Pinpoint the cell where the given text exists, returning its [X, Y] midpoint coordinate. 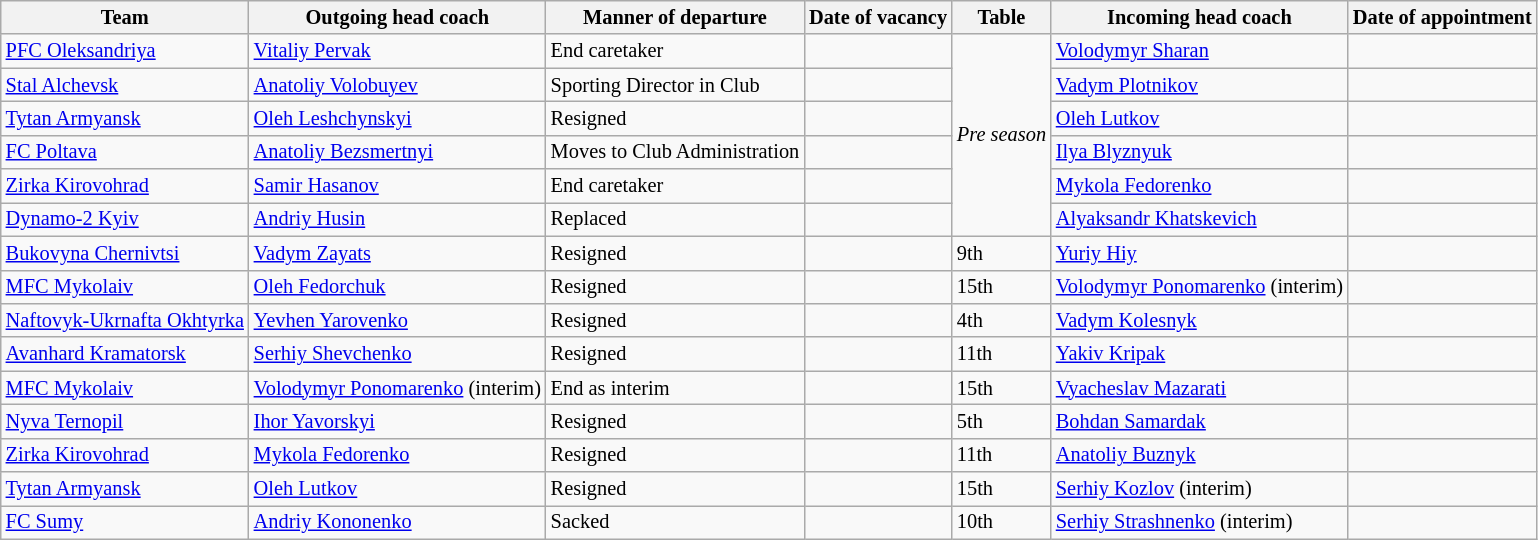
FC Sumy [125, 522]
Vitaliy Pervak [398, 51]
Samir Hasanov [398, 186]
9th [1002, 253]
Outgoing head coach [398, 17]
Sporting Director in Club [675, 85]
Vadym Kolesnyk [1200, 320]
Andriy Husin [398, 219]
Ilya Blyznyuk [1200, 152]
Sacked [675, 522]
Andriy Kononenko [398, 522]
Serhiy Kozlov (interim) [1200, 489]
Stal Alchevsk [125, 85]
Replaced [675, 219]
Dynamo-2 Kyiv [125, 219]
Oleh Fedorchuk [398, 287]
Ihor Yavorskyi [398, 421]
Nyva Ternopil [125, 421]
Anatoliy Buznyk [1200, 455]
4th [1002, 320]
Yuriy Hiy [1200, 253]
Bukovyna Chernivtsi [125, 253]
End as interim [675, 388]
Volodymyr Sharan [1200, 51]
Naftovyk-Ukrnafta Okhtyrka [125, 320]
Manner of departure [675, 17]
10th [1002, 522]
Anatoliy Bezsmertnyi [398, 152]
Pre season [1002, 135]
Serhiy Strashnenko (interim) [1200, 522]
Anatoliy Volobuyev [398, 85]
Table [1002, 17]
Yakiv Kripak [1200, 354]
Bohdan Samardak [1200, 421]
Incoming head coach [1200, 17]
Serhiy Shevchenko [398, 354]
Date of vacancy [878, 17]
Date of appointment [1442, 17]
Avanhard Kramatorsk [125, 354]
Vadym Zayats [398, 253]
5th [1002, 421]
PFC Oleksandriya [125, 51]
Moves to Club Administration [675, 152]
Alyaksandr Khatskevich [1200, 219]
Vyacheslav Mazarati [1200, 388]
Yevhen Yarovenko [398, 320]
Oleh Leshchynskyi [398, 118]
Vadym Plotnikov [1200, 85]
FC Poltava [125, 152]
Team [125, 17]
